For the text-containing cell, return its midpoint in (X, Y) coordinate format. 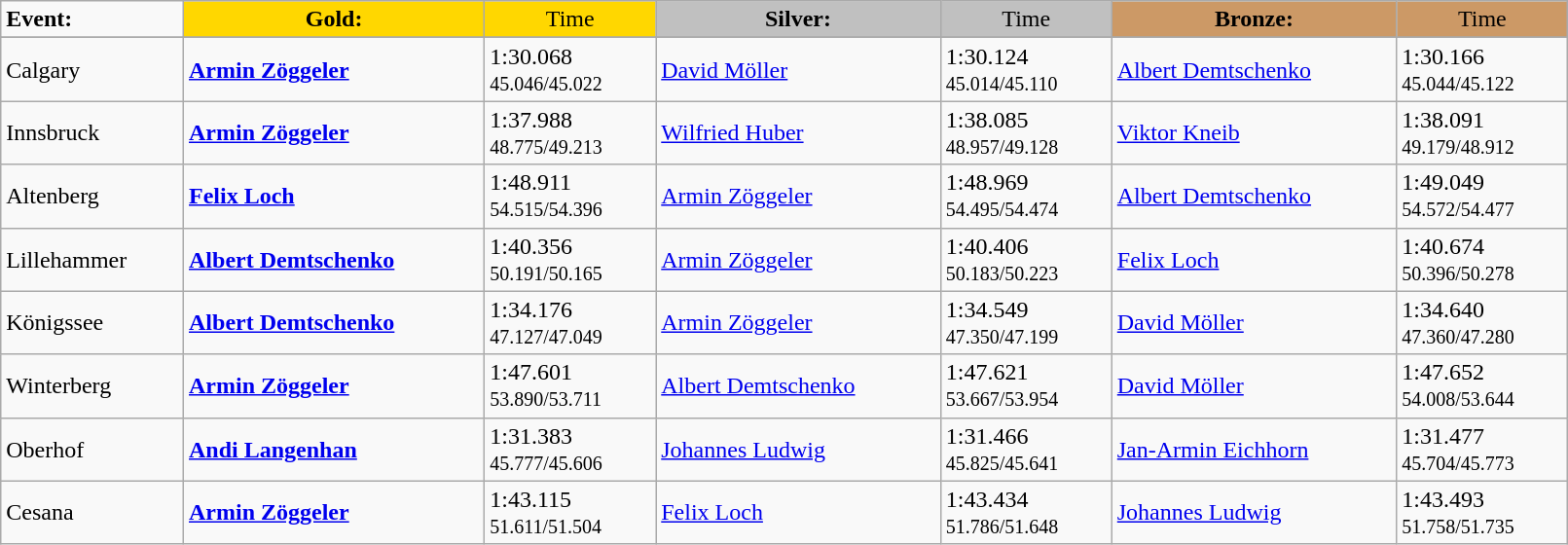
1:34.176 47.127/47.049 (570, 323)
1:47.621 53.667/53.954 (1026, 385)
1:48.969 54.495/54.474 (1026, 197)
1:38.085 48.957/49.128 (1026, 132)
Cesana (92, 512)
1:43.493 51.758/51.735 (1482, 512)
1:31.466 45.825/45.641 (1026, 450)
1:37.988 48.775/49.213 (570, 132)
1:43.434 51.786/51.648 (1026, 512)
1:47.652 54.008/53.644 (1482, 385)
Altenberg (92, 197)
Oberhof (92, 450)
1:43.115 51.611/51.504 (570, 512)
1:40.674 50.396/50.278 (1482, 259)
Winterberg (92, 385)
Bronze: (1254, 19)
Innsbruck (92, 132)
Andi Langenhan (335, 450)
Gold: (335, 19)
1:48.911 54.515/54.396 (570, 197)
Silver: (798, 19)
1:40.356 50.191/50.165 (570, 259)
1:30.068 45.046/45.022 (570, 70)
Königssee (92, 323)
1:31.477 45.704/45.773 (1482, 450)
1:31.383 45.777/45.606 (570, 450)
Event: (92, 19)
1:49.049 54.572/54.477 (1482, 197)
Lillehammer (92, 259)
Calgary (92, 70)
1:34.640 47.360/47.280 (1482, 323)
1:30.166 45.044/45.122 (1482, 70)
1:30.124 45.014/45.110 (1026, 70)
Viktor Kneib (1254, 132)
Jan-Armin Eichhorn (1254, 450)
1:34.549 47.350/47.199 (1026, 323)
1:47.601 53.890/53.711 (570, 385)
1:40.406 50.183/50.223 (1026, 259)
1:38.091 49.179/48.912 (1482, 132)
Wilfried Huber (798, 132)
